Search for the cell housing the specified text and yield its [x, y] center coordinate. 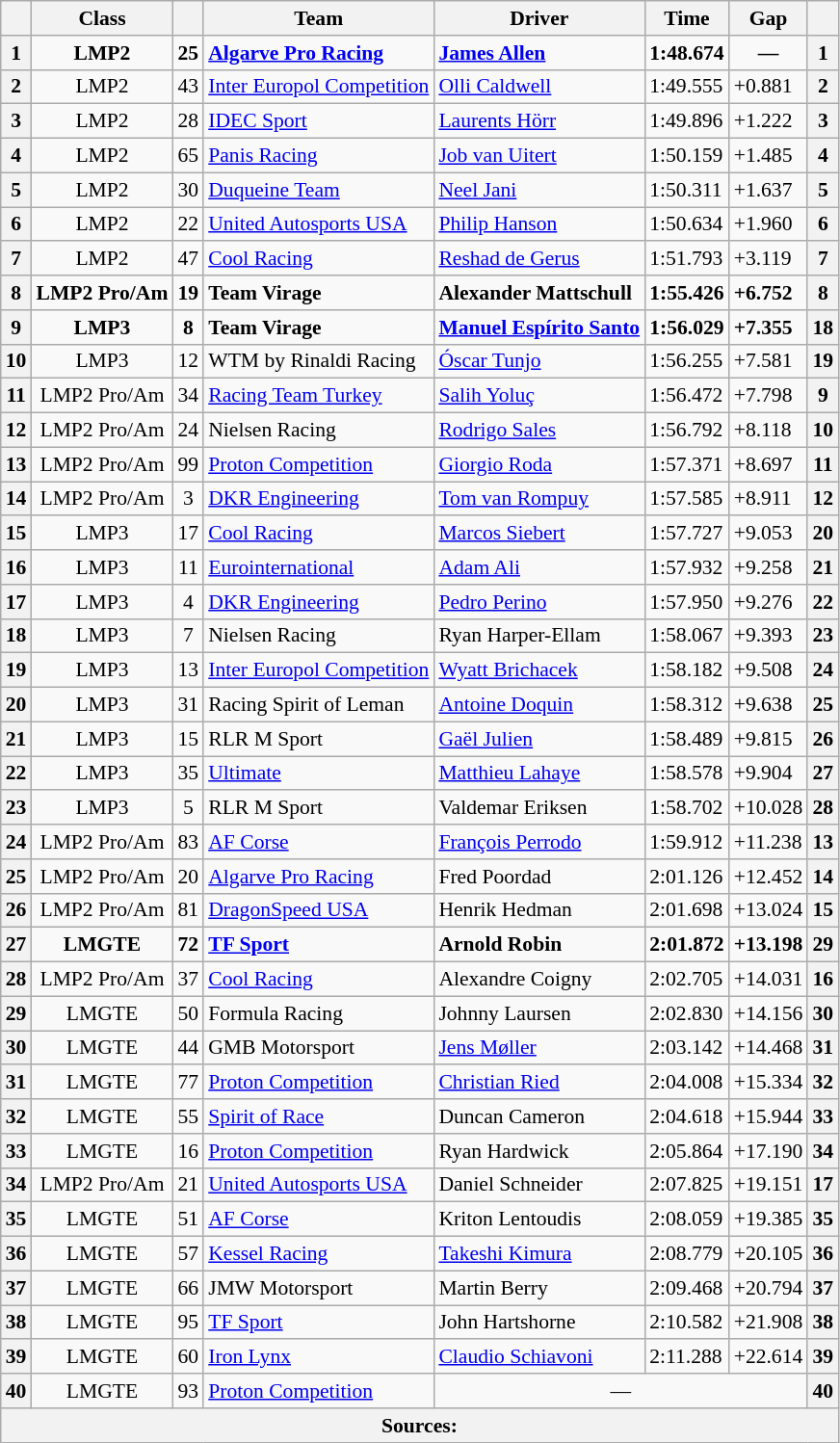
2:03.142 [686, 1048]
Alexandre Coigny [539, 980]
JMW Motorsport [318, 1288]
+8.118 [769, 431]
2:05.864 [686, 1151]
2:04.618 [686, 1116]
+3.119 [769, 259]
+15.944 [769, 1116]
2:08.059 [686, 1220]
+11.238 [769, 842]
+8.697 [769, 464]
François Perrodo [539, 842]
Daniel Schneider [539, 1185]
1:56.472 [686, 396]
+9.276 [769, 602]
1:56.792 [686, 431]
2:10.582 [686, 1323]
Salih Yoluç [539, 396]
2:08.779 [686, 1254]
44 [188, 1048]
+12.452 [769, 877]
Fred Poordad [539, 877]
1:48.674 [686, 53]
Adam Ali [539, 567]
+14.031 [769, 980]
+21.908 [769, 1323]
Kriton Lentoudis [539, 1220]
Giorgio Roda [539, 464]
2:04.008 [686, 1083]
Duncan Cameron [539, 1116]
Racing Team Turkey [318, 396]
Marcos Siebert [539, 534]
+19.151 [769, 1185]
Manuel Espírito Santo [539, 328]
93 [188, 1391]
DragonSpeed USA [318, 910]
Wyatt Brichacek [539, 670]
2:11.288 [686, 1357]
1:58.702 [686, 808]
1:49.896 [686, 121]
66 [188, 1288]
Reshad de Gerus [539, 259]
Jens Møller [539, 1048]
65 [188, 156]
+1.485 [769, 156]
Gaël Julien [539, 739]
Óscar Tunjo [539, 361]
1:58.067 [686, 636]
+22.614 [769, 1357]
57 [188, 1254]
81 [188, 910]
Kessel Racing [318, 1254]
+9.508 [769, 670]
Valdemar Eriksen [539, 808]
Spirit of Race [318, 1116]
Martin Berry [539, 1288]
60 [188, 1357]
Driver [539, 18]
Philip Hanson [539, 224]
+14.156 [769, 1013]
+19.385 [769, 1220]
Henrik Hedman [539, 910]
2:02.830 [686, 1013]
Neel Jani [539, 190]
Ryan Harper-Ellam [539, 636]
+13.198 [769, 945]
+20.794 [769, 1288]
Sources: [420, 1426]
Iron Lynx [318, 1357]
1:57.585 [686, 499]
+7.798 [769, 396]
1:57.950 [686, 602]
Christian Ried [539, 1083]
+8.911 [769, 499]
+17.190 [769, 1151]
1:58.489 [686, 739]
Matthieu Lahaye [539, 774]
+1.222 [769, 121]
1:50.311 [686, 190]
Takeshi Kimura [539, 1254]
Ryan Hardwick [539, 1151]
Laurents Hörr [539, 121]
1:51.793 [686, 259]
51 [188, 1220]
50 [188, 1013]
1:56.255 [686, 361]
+9.638 [769, 705]
43 [188, 87]
+10.028 [769, 808]
+9.258 [769, 567]
Arnold Robin [539, 945]
John Hartshorne [539, 1323]
1:58.578 [686, 774]
Olli Caldwell [539, 87]
77 [188, 1083]
Class [102, 18]
Formula Racing [318, 1013]
2:01.126 [686, 877]
Racing Spirit of Leman [318, 705]
72 [188, 945]
Panis Racing [318, 156]
+7.355 [769, 328]
Rodrigo Sales [539, 431]
Team [318, 18]
Antoine Doquin [539, 705]
Tom van Rompuy [539, 499]
1:57.932 [686, 567]
47 [188, 259]
Time [686, 18]
+7.581 [769, 361]
99 [188, 464]
2:09.468 [686, 1288]
2:01.872 [686, 945]
GMB Motorsport [318, 1048]
+20.105 [769, 1254]
+15.334 [769, 1083]
Johnny Laursen [539, 1013]
+9.393 [769, 636]
Duqueine Team [318, 190]
55 [188, 1116]
1:57.371 [686, 464]
83 [188, 842]
1:50.159 [686, 156]
2:01.698 [686, 910]
95 [188, 1323]
+6.752 [769, 293]
Pedro Perino [539, 602]
Gap [769, 18]
Alexander Mattschull [539, 293]
1:50.634 [686, 224]
Eurointernational [318, 567]
WTM by Rinaldi Racing [318, 361]
Job van Uitert [539, 156]
1:49.555 [686, 87]
IDEC Sport [318, 121]
Claudio Schiavoni [539, 1357]
2:02.705 [686, 980]
James Allen [539, 53]
2:07.825 [686, 1185]
1:58.182 [686, 670]
1:58.312 [686, 705]
Ultimate [318, 774]
+0.881 [769, 87]
+9.815 [769, 739]
+13.024 [769, 910]
1:59.912 [686, 842]
1:56.029 [686, 328]
+9.904 [769, 774]
+14.468 [769, 1048]
1:57.727 [686, 534]
+1.637 [769, 190]
+9.053 [769, 534]
1:55.426 [686, 293]
+1.960 [769, 224]
